Search for the cell housing the specified text and yield its (X, Y) center coordinate. 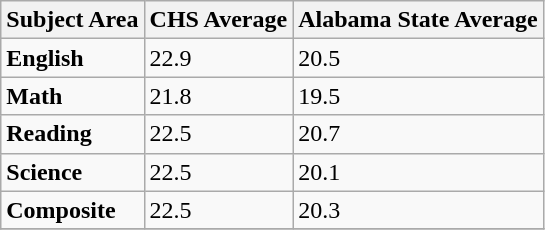
Alabama State Average (418, 20)
Science (72, 172)
Reading (72, 134)
20.1 (418, 172)
20.3 (418, 210)
21.8 (218, 96)
20.5 (418, 58)
Composite (72, 210)
22.9 (218, 58)
20.7 (418, 134)
Subject Area (72, 20)
CHS Average (218, 20)
Math (72, 96)
English (72, 58)
19.5 (418, 96)
